Output the (x, y) coordinate of the center of the cell containing the given text.  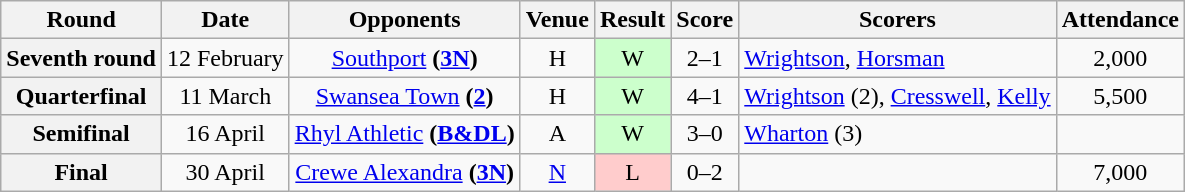
Wrightson (2), Cresswell, Kelly (898, 96)
30 April (225, 172)
11 March (225, 96)
2–1 (705, 58)
Attendance (1120, 20)
12 February (225, 58)
Southport (3N) (404, 58)
Round (82, 20)
Semifinal (82, 134)
5,500 (1120, 96)
0–2 (705, 172)
Date (225, 20)
7,000 (1120, 172)
Seventh round (82, 58)
Rhyl Athletic (B&DL) (404, 134)
Quarterfinal (82, 96)
Score (705, 20)
Opponents (404, 20)
4–1 (705, 96)
N (557, 172)
L (632, 172)
Final (82, 172)
A (557, 134)
Crewe Alexandra (3N) (404, 172)
Wrightson, Horsman (898, 58)
2,000 (1120, 58)
16 April (225, 134)
Result (632, 20)
Wharton (3) (898, 134)
3–0 (705, 134)
Swansea Town (2) (404, 96)
Scorers (898, 20)
Venue (557, 20)
